Detect which cell encompasses the target text, then output its [x, y] center coordinate. 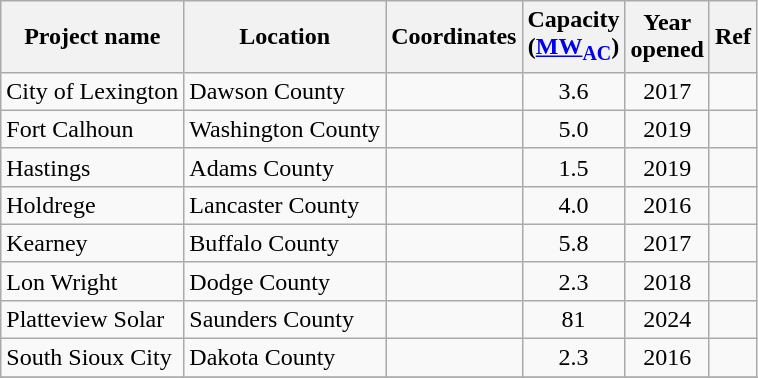
Capacity(MWAC) [574, 36]
4.0 [574, 205]
Project name [92, 36]
5.0 [574, 129]
Yearopened [667, 36]
Dawson County [285, 91]
Lon Wright [92, 281]
Lancaster County [285, 205]
South Sioux City [92, 358]
Location [285, 36]
3.6 [574, 91]
Dakota County [285, 358]
5.8 [574, 243]
81 [574, 319]
Dodge County [285, 281]
Holdrege [92, 205]
Saunders County [285, 319]
Buffalo County [285, 243]
1.5 [574, 167]
Fort Calhoun [92, 129]
Adams County [285, 167]
2024 [667, 319]
Kearney [92, 243]
2018 [667, 281]
Washington County [285, 129]
City of Lexington [92, 91]
Hastings [92, 167]
Coordinates [454, 36]
Platteview Solar [92, 319]
Ref [732, 36]
